Scan for the cell matching the given text and deliver its [X, Y] coordinate at center. 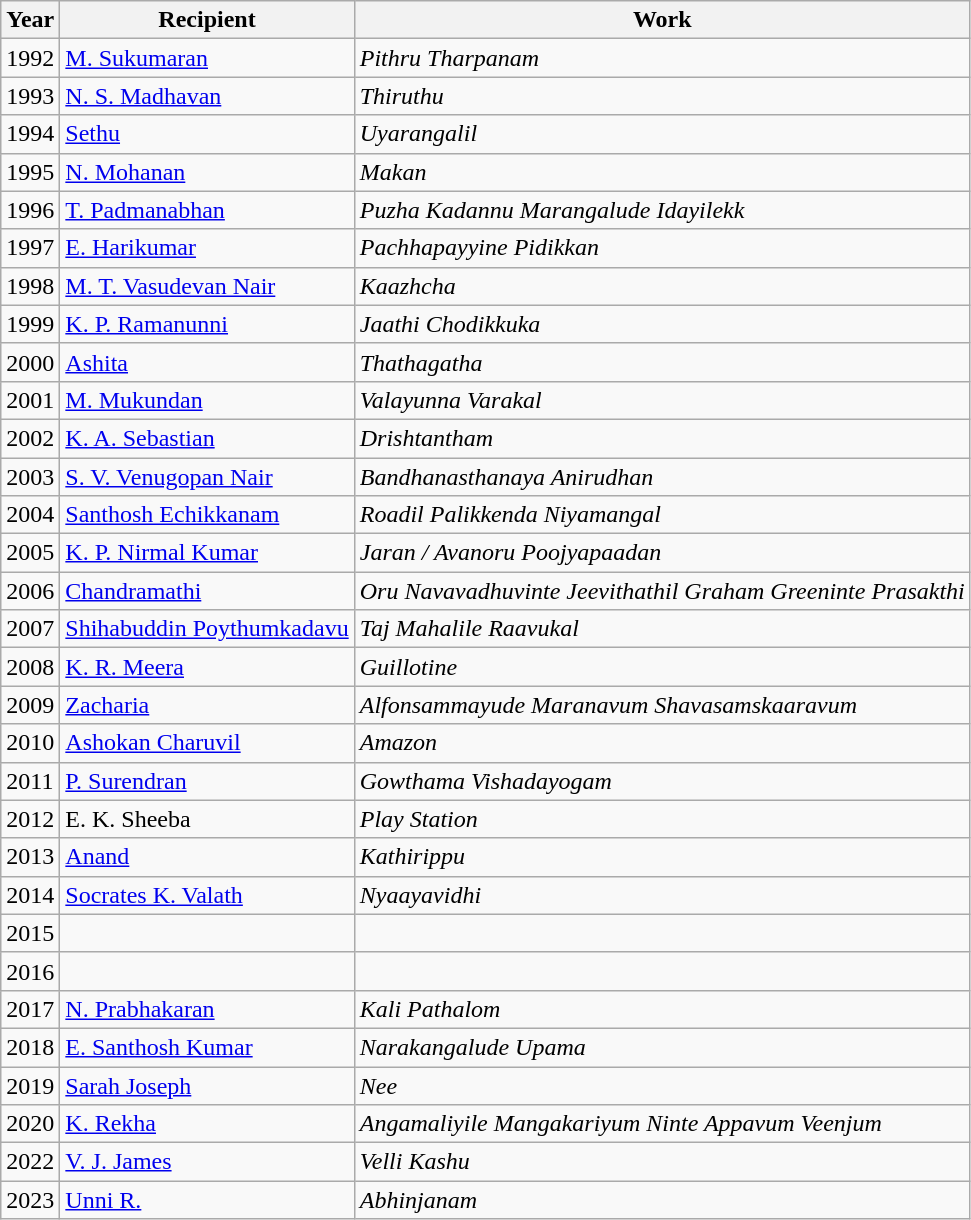
Pachhapayyine Pidikkan [662, 248]
Zacharia [207, 705]
2000 [30, 362]
Oru Navavadhuvinte Jeevithathil Graham Greeninte Prasakthi [662, 591]
Alfonsammayude Maranavum Shavasamskaaravum [662, 705]
E. Harikumar [207, 248]
Ashokan Charuvil [207, 743]
S. V. Venugopan Nair [207, 477]
M. T. Vasudevan Nair [207, 286]
2004 [30, 515]
K. R. Meera [207, 667]
N. Prabhakaran [207, 1009]
2018 [30, 1047]
Valayunna Varakal [662, 400]
2013 [30, 857]
T. Padmanabhan [207, 210]
1996 [30, 210]
Roadil Palikkenda Niyamangal [662, 515]
M. Mukundan [207, 400]
Thathagatha [662, 362]
E. Santhosh Kumar [207, 1047]
Thiruthu [662, 96]
1999 [30, 324]
Puzha Kadannu Marangalude Idayilekk [662, 210]
N. S. Madhavan [207, 96]
Angamaliyile Mangakariyum Ninte Appavum Veenjum [662, 1124]
Jaathi Chodikkuka [662, 324]
K. A. Sebastian [207, 438]
K. Rekha [207, 1124]
Jaran / Avanoru Poojyapaadan [662, 553]
Sarah Joseph [207, 1085]
E. K. Sheeba [207, 819]
2012 [30, 819]
M. Sukumaran [207, 58]
1995 [30, 172]
1994 [30, 134]
2016 [30, 971]
Pithru Tharpanam [662, 58]
Year [30, 20]
Unni R. [207, 1200]
Guillotine [662, 667]
2010 [30, 743]
Nee [662, 1085]
Bandhanasthanaya Anirudhan [662, 477]
2020 [30, 1124]
Santhosh Echikkanam [207, 515]
Taj Mahalile Raavukal [662, 629]
2011 [30, 781]
2007 [30, 629]
1997 [30, 248]
Ashita [207, 362]
Sethu [207, 134]
Kali Pathalom [662, 1009]
Uyarangalil [662, 134]
Amazon [662, 743]
Kathirippu [662, 857]
Nyaayavidhi [662, 895]
1992 [30, 58]
Drishtantham [662, 438]
Gowthama Vishadayogam [662, 781]
Kaazhcha [662, 286]
2002 [30, 438]
2008 [30, 667]
2015 [30, 933]
Play Station [662, 819]
N. Mohanan [207, 172]
1998 [30, 286]
2019 [30, 1085]
Recipient [207, 20]
Socrates K. Valath [207, 895]
2005 [30, 553]
Velli Kashu [662, 1162]
1993 [30, 96]
2001 [30, 400]
2003 [30, 477]
2023 [30, 1200]
Narakangalude Upama [662, 1047]
Chandramathi [207, 591]
K. P. Ramanunni [207, 324]
Anand [207, 857]
Abhinjanam [662, 1200]
2006 [30, 591]
Work [662, 20]
2009 [30, 705]
2014 [30, 895]
P. Surendran [207, 781]
Shihabuddin Poythumkadavu [207, 629]
K. P. Nirmal Kumar [207, 553]
2022 [30, 1162]
Makan [662, 172]
V. J. James [207, 1162]
2017 [30, 1009]
